For the text-containing cell, return its midpoint in [X, Y] coordinate format. 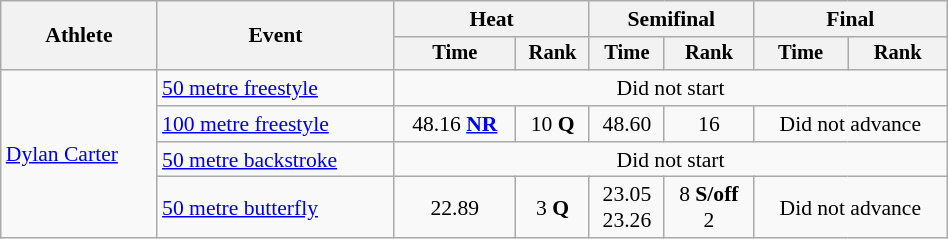
50 metre butterfly [276, 208]
48.60 [626, 124]
16 [708, 124]
Semifinal [671, 19]
50 metre freestyle [276, 88]
23.0523.26 [626, 208]
Heat [492, 19]
3 Q [553, 208]
48.16 NR [455, 124]
Athlete [79, 36]
10 Q [553, 124]
22.89 [455, 208]
100 metre freestyle [276, 124]
Final [850, 19]
Dylan Carter [79, 154]
8 S/off2 [708, 208]
50 metre backstroke [276, 160]
Event [276, 36]
